Find where the given text appears and provide that cell's center as (X, Y) coordinate. 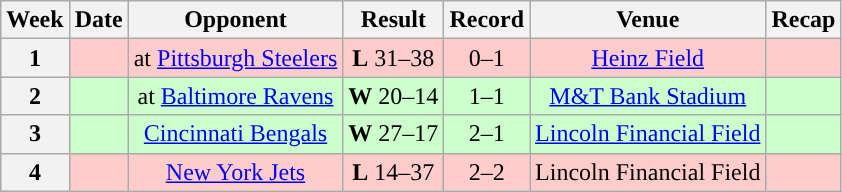
2 (35, 96)
Opponent (236, 20)
Record (487, 20)
Venue (648, 20)
Week (35, 20)
Heinz Field (648, 58)
Date (98, 20)
New York Jets (236, 172)
L 31–38 (394, 58)
W 20–14 (394, 96)
at Pittsburgh Steelers (236, 58)
4 (35, 172)
1 (35, 58)
W 27–17 (394, 134)
0–1 (487, 58)
M&T Bank Stadium (648, 96)
L 14–37 (394, 172)
Cincinnati Bengals (236, 134)
2–2 (487, 172)
1–1 (487, 96)
Result (394, 20)
3 (35, 134)
at Baltimore Ravens (236, 96)
2–1 (487, 134)
Recap (804, 20)
